Return the (x, y) coordinate for the center point of the cell that contains the specified text.  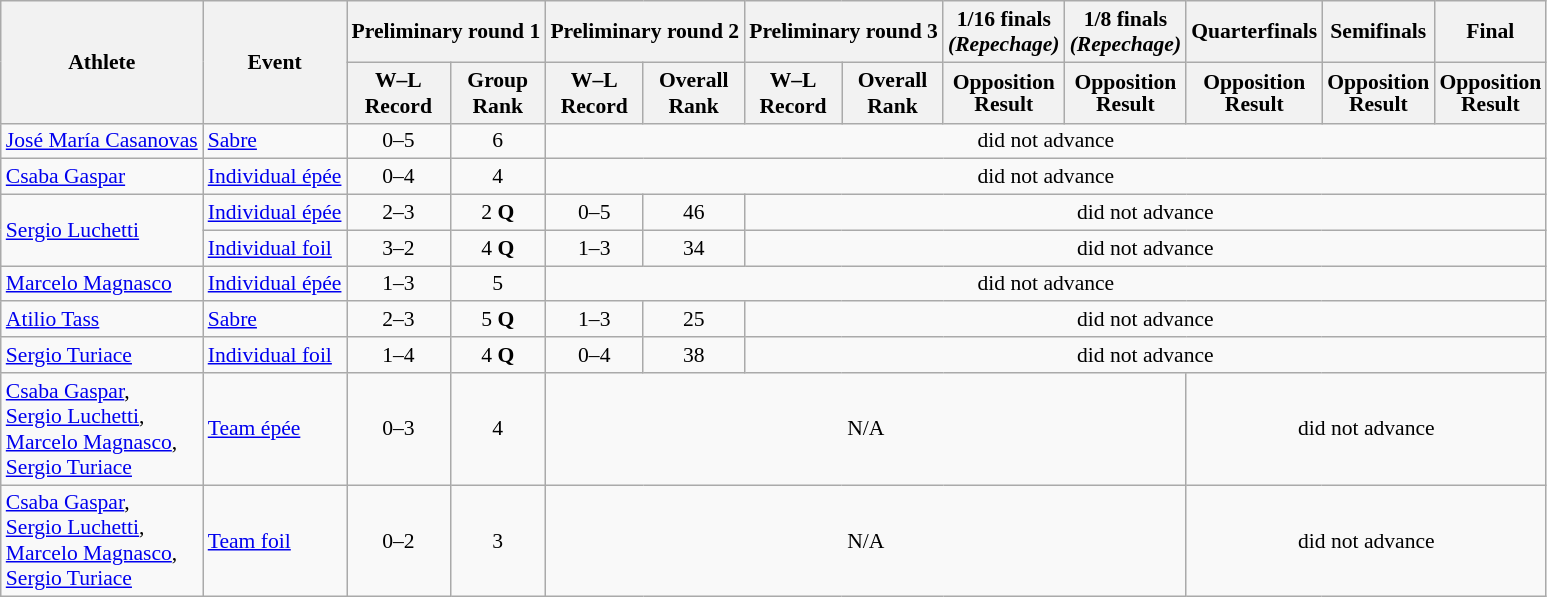
1–4 (398, 355)
38 (694, 355)
Preliminary round 3 (844, 32)
Team foil (275, 541)
0–2 (398, 541)
Final (1490, 32)
Preliminary round 2 (644, 32)
Atilio Tass (102, 320)
Event (275, 62)
1/8 finals(Repechage) (1126, 32)
Sergio Turiace (102, 355)
2 Q (498, 213)
46 (694, 213)
Semifinals (1378, 32)
6 (498, 141)
Team épée (275, 429)
Csaba Gaspar (102, 177)
34 (694, 248)
Marcelo Magnasco (102, 284)
Preliminary round 1 (446, 32)
5 Q (498, 320)
25 (694, 320)
Quarterfinals (1254, 32)
GroupRank (498, 92)
José María Casanovas (102, 141)
3 (498, 541)
3–2 (398, 248)
Athlete (102, 62)
1/16 finals(Repechage) (1004, 32)
0–3 (398, 429)
5 (498, 284)
Sergio Luchetti (102, 230)
